Find where the given text appears and provide that cell's center as [x, y] coordinate. 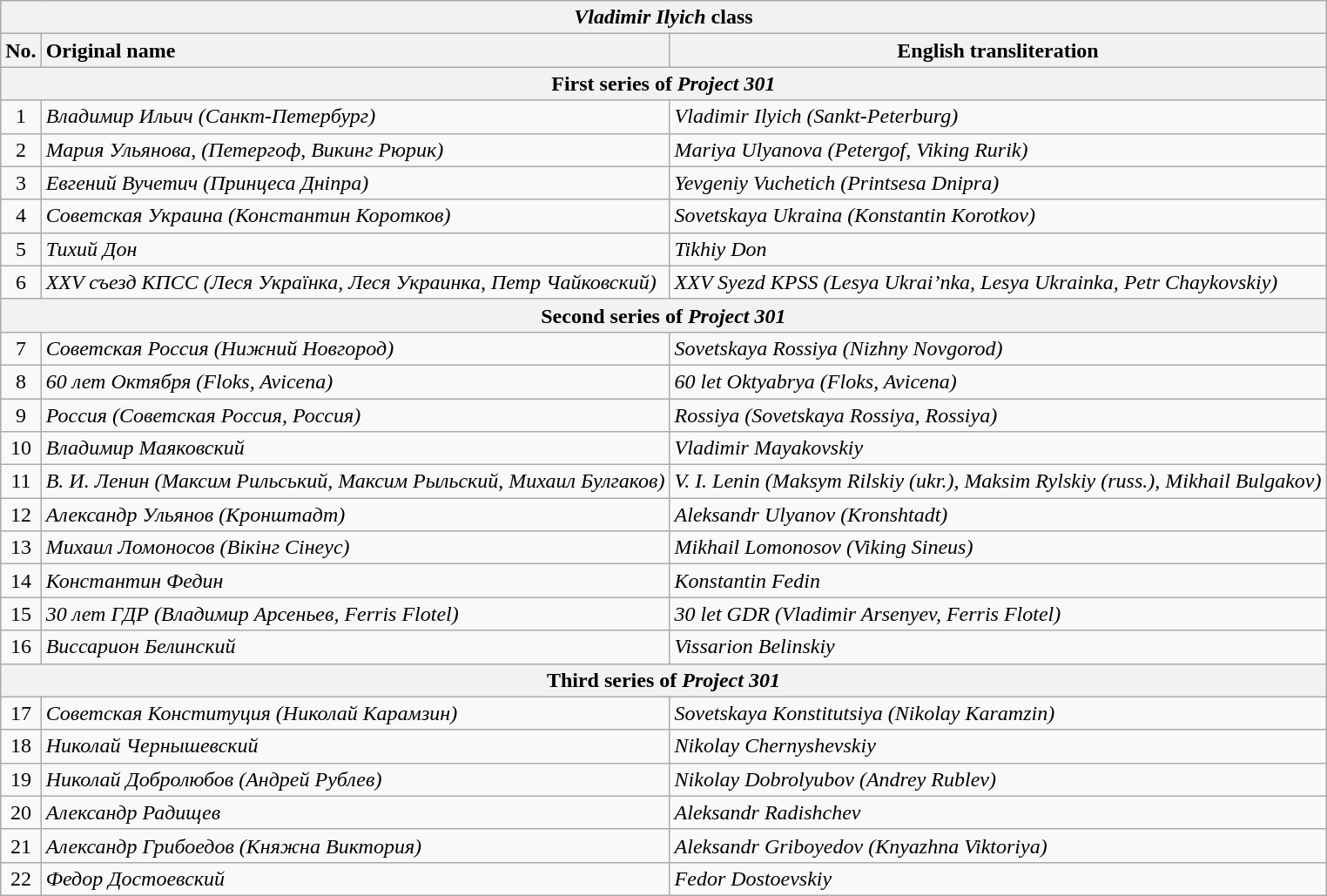
Yevgeniy Vuchetich (Printsesa Dnipra) [998, 183]
Fedor Dostoevskiy [998, 879]
Third series of Project 301 [663, 680]
Тихий Дон [355, 249]
8 [21, 381]
Советская Конституция (Николай Карамзин) [355, 713]
Николай Добролюбов (Андрей Рублев) [355, 779]
Sovetskaya Konstitutsiya (Nikolay Karamzin) [998, 713]
Vissarion Belinskiy [998, 647]
Мария Ульянова, (Петергоф, Викинг Рюрик) [355, 150]
Nikolay Chernyshevskiy [998, 746]
Александр Ульянов (Кронштадт) [355, 515]
9 [21, 415]
Rossiya (Sovetskaya Rossiya, Rossiya) [998, 415]
Евгений Вучетич (Принцеса Днiпра) [355, 183]
Tikhiy Don [998, 249]
21 [21, 845]
Советская Украина (Константин Коротков) [355, 216]
Vladimir Ilyich class [663, 17]
Sovetskaya Ukraina (Konstantin Korotkov) [998, 216]
No. [21, 51]
60 let Oktyabrya (Floks, Avicena) [998, 381]
2 [21, 150]
20 [21, 812]
7 [21, 348]
Aleksandr Ulyanov (Kronshtadt) [998, 515]
30 лет ГДР (Владимир Арсеньев, Ferris Flotel) [355, 614]
Владимир Ильич (Санкт-Петербург) [355, 117]
Sovetskaya Rossiya (Nizhny Novgorod) [998, 348]
Константин Федин [355, 581]
Владимир Маяковский [355, 448]
Михаил Ломоносов (Вікінг Сінеус) [355, 548]
Mariya Ulyanova (Petergof, Viking Rurik) [998, 150]
XXV Syezd KPSS (Lesya Ukrai’nka, Lesya Ukrainka, Petr Chaykovskiy) [998, 282]
В. И. Ленин (Максим Рильський, Максим Рыльский, Михаил Булгаков) [355, 482]
14 [21, 581]
19 [21, 779]
Александр Грибоедов (Княжна Виктория) [355, 845]
Second series of Project 301 [663, 315]
Николай Чернышевский [355, 746]
16 [21, 647]
22 [21, 879]
Советская Россия (Нижний Новгород) [355, 348]
18 [21, 746]
15 [21, 614]
First series of Project 301 [663, 84]
10 [21, 448]
12 [21, 515]
3 [21, 183]
30 let GDR (Vladimir Arsenyev, Ferris Flotel) [998, 614]
Vladimir Mayakovskiy [998, 448]
Россия (Советская Россия, Россия) [355, 415]
V. I. Lenin (Maksym Rilskiy (ukr.), Maksim Rylskiy (russ.), Mikhail Bulgakov) [998, 482]
4 [21, 216]
17 [21, 713]
XXV съезд КПСС (Леся Українка, Леся Украинка, Петр Чайковский) [355, 282]
Александр Радищев [355, 812]
13 [21, 548]
Aleksandr Griboyedov (Knyazhna Viktoriya) [998, 845]
Виссарион Белинский [355, 647]
Mikhail Lomonosov (Viking Sineus) [998, 548]
11 [21, 482]
Aleksandr Radishchev [998, 812]
Федор Достоевский [355, 879]
Vladimir Ilyich (Sankt-Peterburg) [998, 117]
6 [21, 282]
60 лет Октября (Floks, Avicena) [355, 381]
Nikolay Dobrolyubov (Andrey Rublev) [998, 779]
English transliteration [998, 51]
5 [21, 249]
Konstantin Fedin [998, 581]
Original name [355, 51]
1 [21, 117]
